Identify which cell holds the provided text, then report its [X, Y] central coordinate. 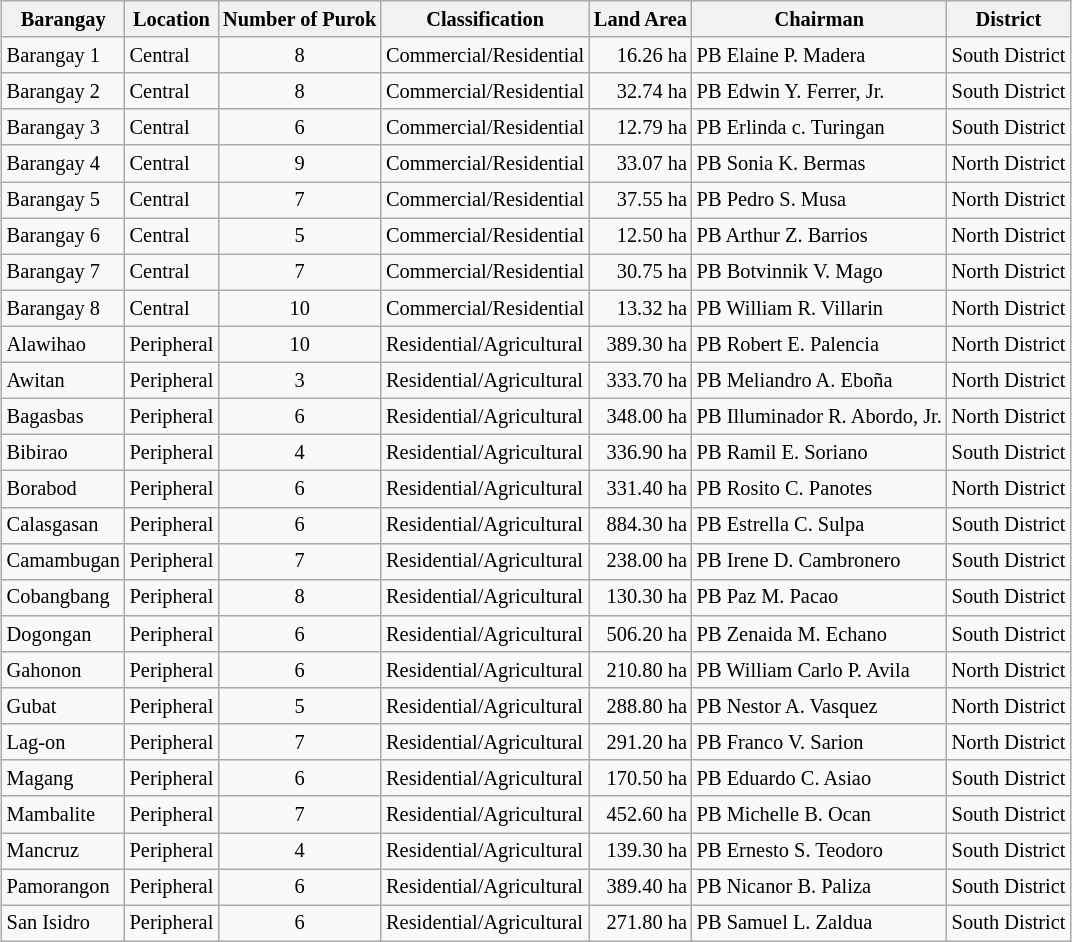
PB Eduardo C. Asiao [820, 778]
271.80 ha [640, 923]
Lag-on [64, 742]
PB Ernesto S. Teodoro [820, 851]
Barangay [64, 19]
13.32 ha [640, 308]
Mambalite [64, 814]
291.20 ha [640, 742]
Bagasbas [64, 417]
PB Robert E. Palencia [820, 344]
210.80 ha [640, 670]
PB Elaine P. Madera [820, 55]
Barangay 4 [64, 163]
348.00 ha [640, 417]
PB Nicanor B. Paliza [820, 887]
PB Illuminador R. Abordo, Jr. [820, 417]
Calasgasan [64, 525]
170.50 ha [640, 778]
District [1009, 19]
Barangay 1 [64, 55]
Pamorangon [64, 887]
Gubat [64, 706]
884.30 ha [640, 525]
139.30 ha [640, 851]
238.00 ha [640, 561]
San Isidro [64, 923]
30.75 ha [640, 272]
PB Sonia K. Bermas [820, 163]
PB Nestor A. Vasquez [820, 706]
PB Arthur Z. Barrios [820, 236]
PB Franco V. Sarion [820, 742]
PB William Carlo P. Avila [820, 670]
506.20 ha [640, 634]
PB Irene D. Cambronero [820, 561]
Number of Purok [300, 19]
Camambugan [64, 561]
288.80 ha [640, 706]
PB Erlinda c. Turingan [820, 127]
33.07 ha [640, 163]
Barangay 6 [64, 236]
Barangay 7 [64, 272]
Chairman [820, 19]
12.50 ha [640, 236]
Cobangbang [64, 597]
PB Pedro S. Musa [820, 200]
PB Paz M. Pacao [820, 597]
Classification [485, 19]
Barangay 8 [64, 308]
37.55 ha [640, 200]
PB Meliandro A. Eboña [820, 380]
PB Botvinnik V. Mago [820, 272]
PB Ramil E. Soriano [820, 453]
Magang [64, 778]
Alawihao [64, 344]
Gahonon [64, 670]
130.30 ha [640, 597]
Barangay 2 [64, 91]
Mancruz [64, 851]
331.40 ha [640, 489]
Awitan [64, 380]
3 [300, 380]
Barangay 5 [64, 200]
16.26 ha [640, 55]
32.74 ha [640, 91]
Borabod [64, 489]
Bibirao [64, 453]
PB Rosito C. Panotes [820, 489]
PB Samuel L. Zaldua [820, 923]
333.70 ha [640, 380]
PB Zenaida M. Echano [820, 634]
389.30 ha [640, 344]
Land Area [640, 19]
PB Estrella C. Sulpa [820, 525]
Location [172, 19]
Dogongan [64, 634]
12.79 ha [640, 127]
336.90 ha [640, 453]
Barangay 3 [64, 127]
PB Edwin Y. Ferrer, Jr. [820, 91]
PB William R. Villarin [820, 308]
PB Michelle B. Ocan [820, 814]
452.60 ha [640, 814]
9 [300, 163]
389.40 ha [640, 887]
